Output the [x, y] coordinate of the center of the cell containing the given text.  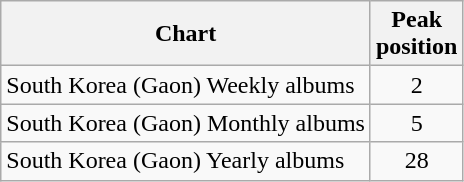
South Korea (Gaon) Weekly albums [186, 85]
Chart [186, 34]
28 [416, 161]
South Korea (Gaon) Monthly albums [186, 123]
South Korea (Gaon) Yearly albums [186, 161]
5 [416, 123]
2 [416, 85]
Peakposition [416, 34]
